Provide the (x, y) coordinate of the cell's center where the given text is located.  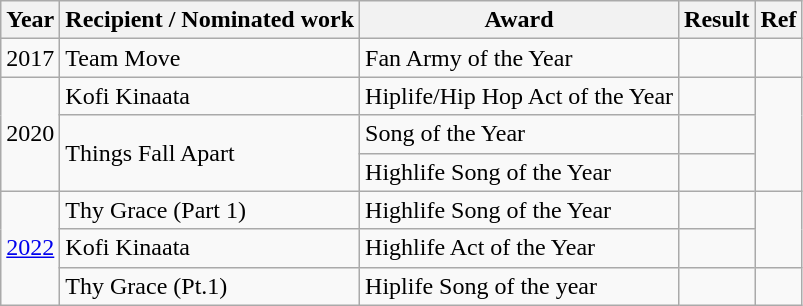
2022 (30, 248)
Result (717, 20)
Recipient / Nominated work (210, 20)
2020 (30, 134)
Thy Grace (Part 1) (210, 210)
Things Fall Apart (210, 153)
Award (520, 20)
Hiplife Song of the year (520, 286)
Year (30, 20)
Hiplife/Hip Hop Act of the Year (520, 96)
Ref (778, 20)
Fan Army of the Year (520, 58)
Song of the Year (520, 134)
Highlife Act of the Year (520, 248)
Team Move (210, 58)
2017 (30, 58)
Thy Grace (Pt.1) (210, 286)
